Return the (x, y) coordinate for the center point of the cell that contains the specified text.  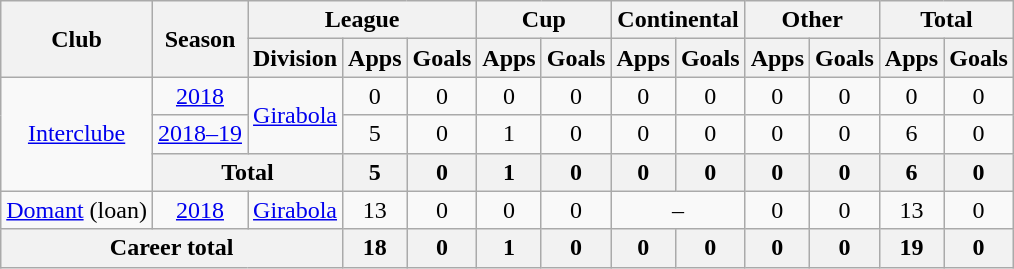
League (362, 20)
18 (375, 248)
Continental (678, 20)
Division (296, 58)
Season (200, 39)
Other (812, 20)
Club (77, 39)
Domant (loan) (77, 210)
2018–19 (200, 134)
– (678, 210)
19 (911, 248)
Cup (544, 20)
Interclube (77, 134)
Career total (172, 248)
